From the cell containing the given text, extract its center point as (X, Y) coordinate. 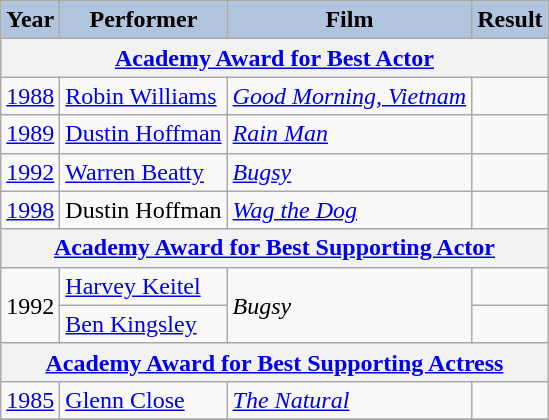
Result (510, 20)
Glenn Close (144, 400)
Ben Kingsley (144, 324)
1998 (30, 210)
Wag the Dog (350, 210)
Academy Award for Best Supporting Actor (274, 248)
Year (30, 20)
Academy Award for Best Supporting Actress (274, 362)
Film (350, 20)
Good Morning, Vietnam (350, 96)
Warren Beatty (144, 172)
The Natural (350, 400)
1985 (30, 400)
Rain Man (350, 134)
1988 (30, 96)
Robin Williams (144, 96)
Academy Award for Best Actor (274, 58)
1989 (30, 134)
Harvey Keitel (144, 286)
Performer (144, 20)
